Determine the (X, Y) coordinate at the center of the cell enclosing the given text.  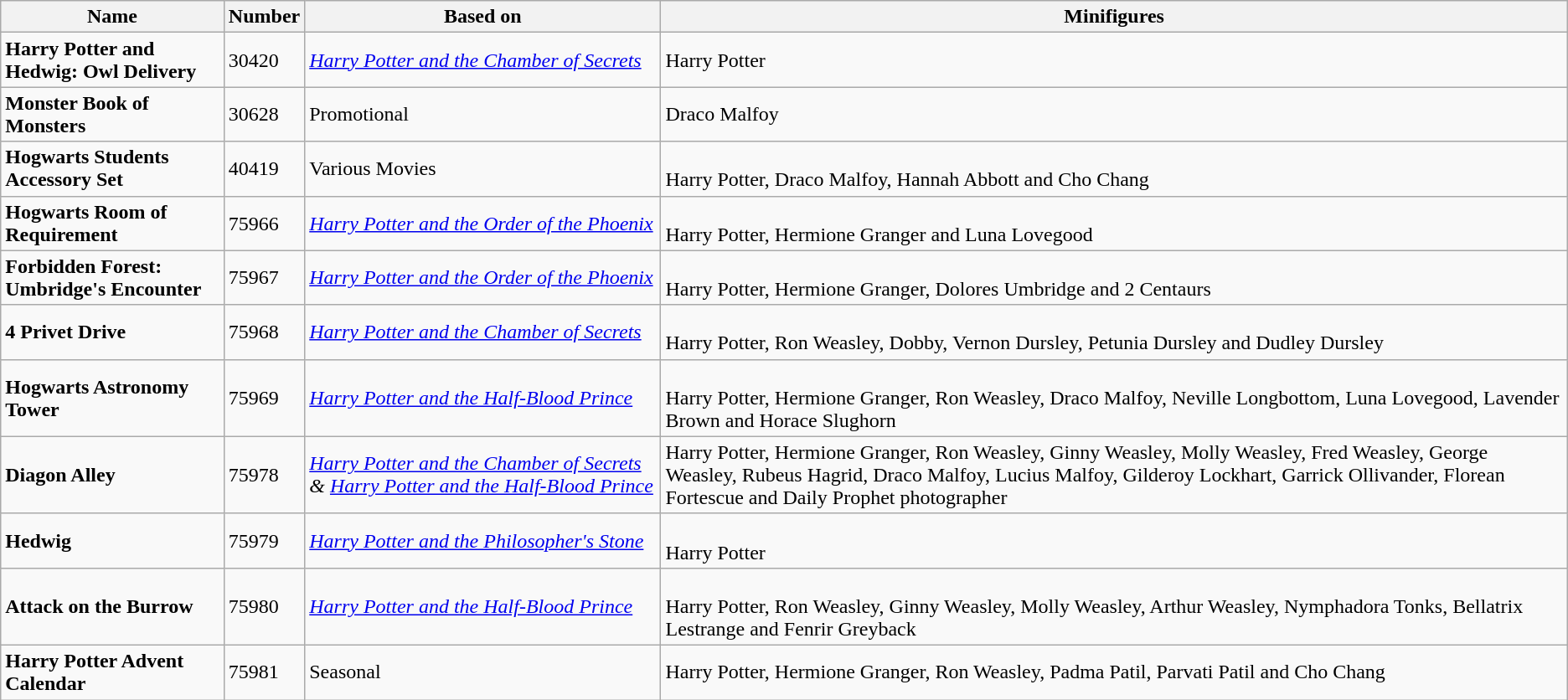
Harry Potter, Hermione Granger, Ron Weasley, Padma Patil, Parvati Patil and Cho Chang (1114, 672)
75966 (264, 223)
Hogwarts Students Accessory Set (112, 169)
30420 (264, 60)
Harry Potter, Hermione Granger, Dolores Umbridge and 2 Centaurs (1114, 278)
Attack on the Burrow (112, 606)
Harry Potter and the Chamber of Secrets & Harry Potter and the Half-Blood Prince (482, 475)
75969 (264, 398)
Harry Potter, Ron Weasley, Dobby, Vernon Dursley, Petunia Dursley and Dudley Dursley (1114, 332)
Forbidden Forest: Umbridge's Encounter (112, 278)
Name (112, 17)
Various Movies (482, 169)
Harry Potter Advent Calendar (112, 672)
75968 (264, 332)
Monster Book of Monsters (112, 114)
Based on (482, 17)
Diagon Alley (112, 475)
Number (264, 17)
Harry Potter, Ron Weasley, Ginny Weasley, Molly Weasley, Arthur Weasley, Nymphadora Tonks, Bellatrix Lestrange and Fenrir Greyback (1114, 606)
4 Privet Drive (112, 332)
Hedwig (112, 541)
75980 (264, 606)
Seasonal (482, 672)
Hogwarts Astronomy Tower (112, 398)
40419 (264, 169)
75981 (264, 672)
30628 (264, 114)
Minifigures (1114, 17)
Draco Malfoy (1114, 114)
75978 (264, 475)
Harry Potter and the Philosopher's Stone (482, 541)
Hogwarts Room of Requirement (112, 223)
75967 (264, 278)
75979 (264, 541)
Promotional (482, 114)
Harry Potter, Hermione Granger and Luna Lovegood (1114, 223)
Harry Potter and Hedwig: Owl Delivery (112, 60)
Harry Potter, Hermione Granger, Ron Weasley, Draco Malfoy, Neville Longbottom, Luna Lovegood, Lavender Brown and Horace Slughorn (1114, 398)
Harry Potter, Draco Malfoy, Hannah Abbott and Cho Chang (1114, 169)
